Detect which cell encompasses the target text, then output its [x, y] center coordinate. 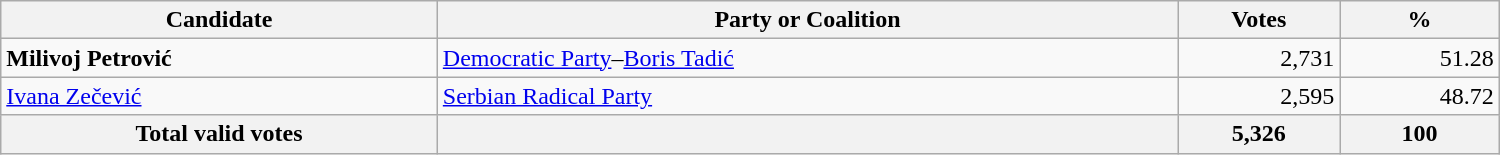
Candidate [220, 20]
Democratic Party–Boris Tadić [807, 58]
48.72 [1420, 96]
51.28 [1420, 58]
Ivana Zečević [220, 96]
Party or Coalition [807, 20]
2,731 [1259, 58]
2,595 [1259, 96]
100 [1420, 134]
5,326 [1259, 134]
Total valid votes [220, 134]
Serbian Radical Party [807, 96]
Milivoj Petrović [220, 58]
Votes [1259, 20]
% [1420, 20]
